Return (X, Y) of the center of cell containing provided text 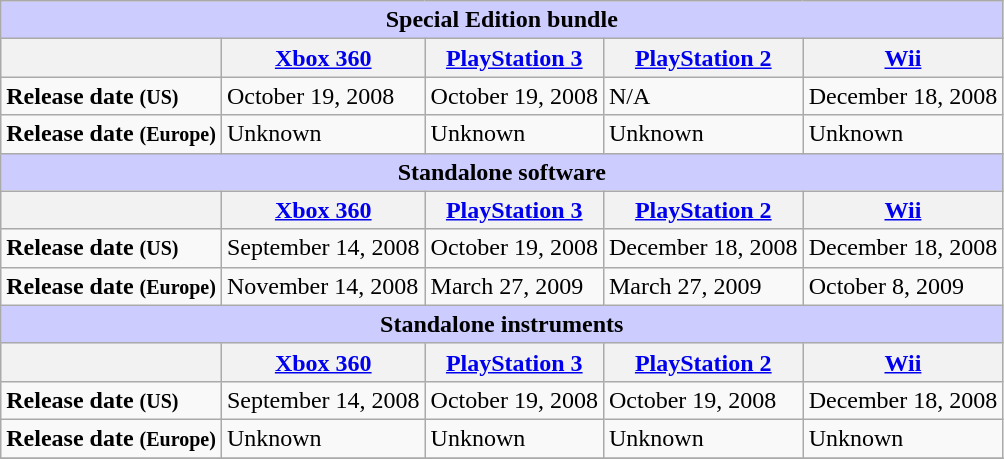
Standalone instruments (502, 324)
Special Edition bundle (502, 20)
Standalone software (502, 172)
N/A (703, 96)
October 8, 2009 (903, 286)
November 14, 2008 (323, 286)
